Extract the [X, Y] coordinate from the center of the cell holding the provided text.  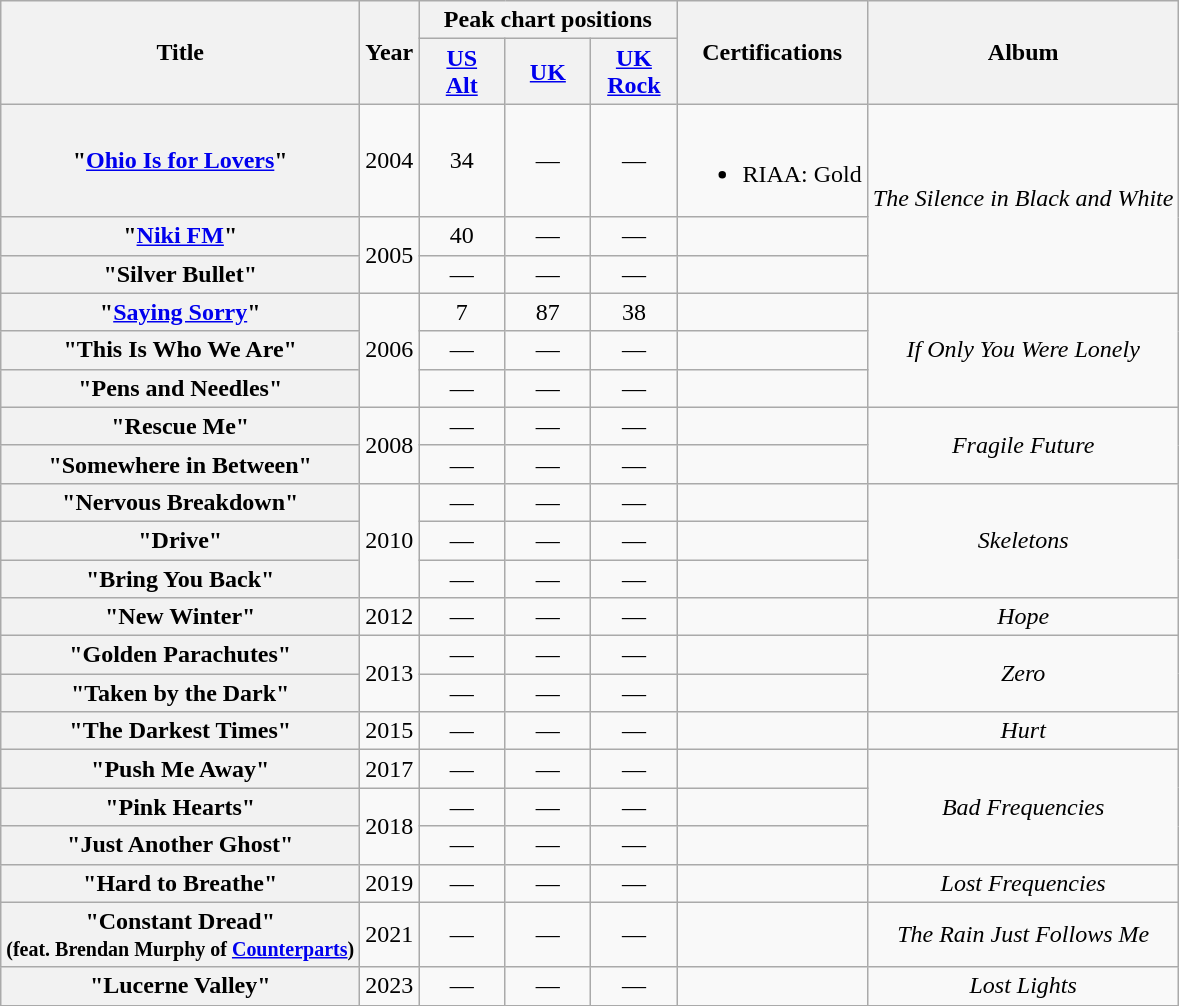
Lost Frequencies [1023, 883]
"Drive" [180, 540]
"New Winter" [180, 617]
"Nervous Breakdown" [180, 502]
34 [462, 160]
"Constant Dread"(feat. Brendan Murphy of Counterparts) [180, 934]
USAlt [462, 72]
Peak chart positions [548, 20]
2017 [390, 769]
Skeletons [1023, 540]
40 [462, 236]
UK [548, 72]
RIAA: Gold [772, 160]
Lost Lights [1023, 986]
2019 [390, 883]
"Bring You Back" [180, 579]
"Golden Parachutes" [180, 655]
Certifications [772, 52]
38 [634, 312]
Hurt [1023, 731]
"Somewhere in Between" [180, 464]
The Rain Just Follows Me [1023, 934]
"Niki FM" [180, 236]
"Pens and Needles" [180, 388]
"Just Another Ghost" [180, 845]
"Rescue Me" [180, 426]
"Ohio Is for Lovers" [180, 160]
Bad Frequencies [1023, 807]
Title [180, 52]
2012 [390, 617]
"The Darkest Times" [180, 731]
Year [390, 52]
Zero [1023, 674]
2018 [390, 826]
2023 [390, 986]
UKRock [634, 72]
87 [548, 312]
Hope [1023, 617]
2013 [390, 674]
If Only You Were Lonely [1023, 350]
2008 [390, 445]
The Silence in Black and White [1023, 198]
"Hard to Breathe" [180, 883]
"Silver Bullet" [180, 274]
"Push Me Away" [180, 769]
2006 [390, 350]
2010 [390, 540]
2005 [390, 255]
"Pink Hearts" [180, 807]
Fragile Future [1023, 445]
2004 [390, 160]
7 [462, 312]
Album [1023, 52]
"Lucerne Valley" [180, 986]
2015 [390, 731]
2021 [390, 934]
"Taken by the Dark" [180, 693]
"Saying Sorry" [180, 312]
"This Is Who We Are" [180, 350]
